Scan for the cell matching the given text and deliver its [x, y] coordinate at center. 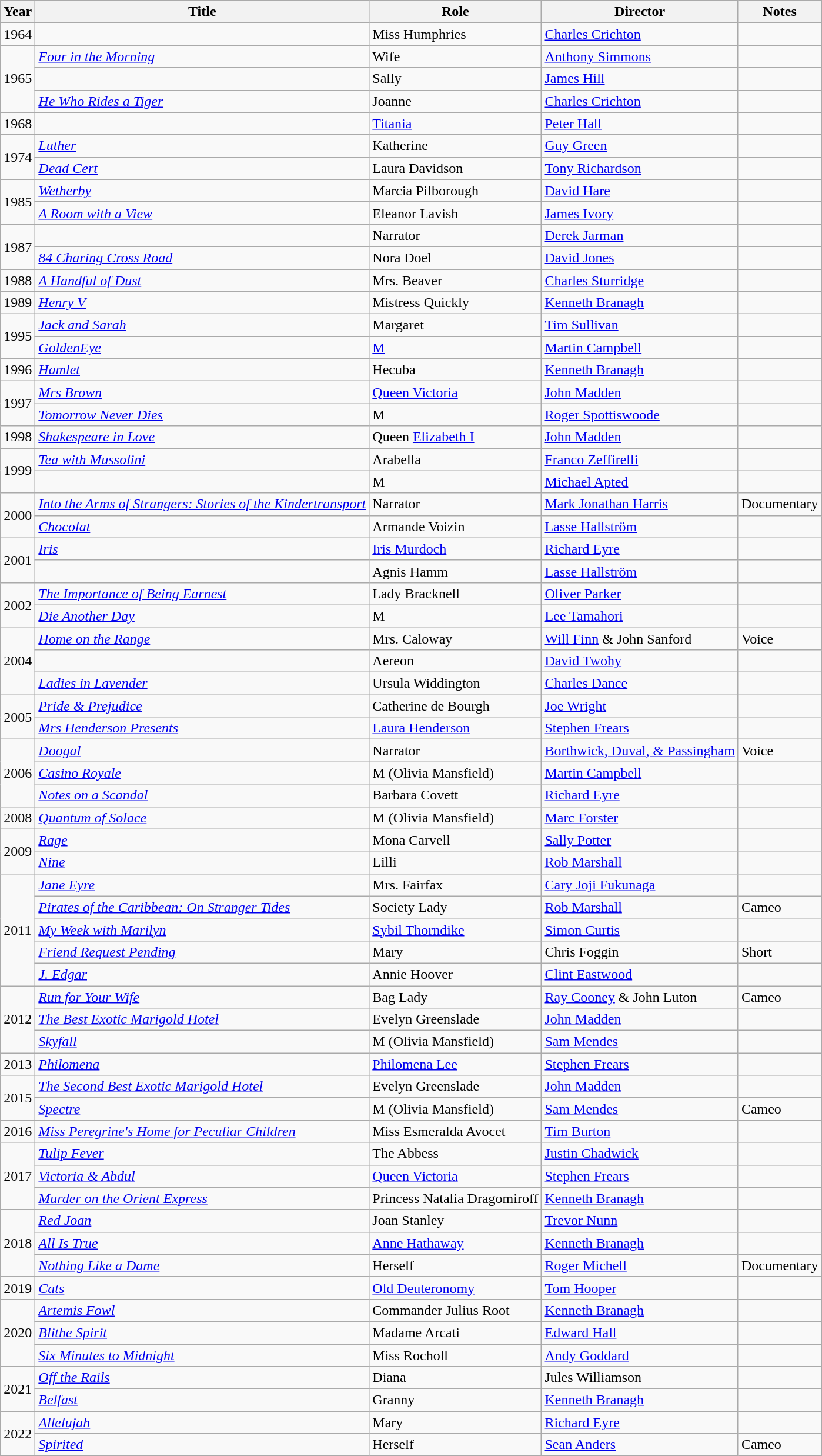
Roger Michell [640, 1265]
2006 [18, 773]
2021 [18, 1389]
The Best Exotic Marigold Hotel [202, 1019]
84 Charing Cross Road [202, 258]
James Ivory [640, 213]
Madame Arcati [455, 1332]
David Twohy [640, 661]
Catherine de Bourgh [455, 706]
Role [455, 12]
Doogal [202, 751]
Six Minutes to Midnight [202, 1355]
2016 [18, 1131]
Anthony Simmons [640, 56]
Pride & Prejudice [202, 706]
A Handful of Dust [202, 281]
Queen Elizabeth I [455, 437]
Mrs Henderson Presents [202, 728]
J. Edgar [202, 974]
Granny [455, 1400]
1965 [18, 79]
Oliver Parker [640, 594]
Jules Williamson [640, 1378]
1995 [18, 336]
Run for Your Wife [202, 997]
Diana [455, 1378]
My Week with Marilyn [202, 929]
Murder on the Orient Express [202, 1198]
Bag Lady [455, 997]
Laura Henderson [455, 728]
Sally [455, 79]
Tony Richardson [640, 168]
Year [18, 12]
Blithe Spirit [202, 1332]
Cats [202, 1288]
Home on the Range [202, 638]
Friend Request Pending [202, 952]
Aereon [455, 661]
Eleanor Lavish [455, 213]
Mona Carvell [455, 840]
2020 [18, 1332]
Simon Curtis [640, 929]
All Is True [202, 1243]
Iris Murdoch [455, 549]
Sean Anders [640, 1445]
1964 [18, 34]
James Hill [640, 79]
Joanne [455, 101]
Mark Jonathan Harris [640, 504]
Tea with Mussolini [202, 459]
Mrs Brown [202, 392]
Derek Jarman [640, 235]
1998 [18, 437]
2002 [18, 605]
2009 [18, 851]
1968 [18, 124]
2004 [18, 661]
Tim Sullivan [640, 325]
Pirates of the Caribbean: On Stranger Tides [202, 907]
Philomena [202, 1064]
Katherine [455, 146]
Chris Foggin [640, 952]
Arabella [455, 459]
Sally Potter [640, 840]
Miss Rocholl [455, 1355]
2017 [18, 1176]
1987 [18, 246]
1996 [18, 370]
Dead Cert [202, 168]
1974 [18, 157]
Lilli [455, 862]
Cary Joji Fukunaga [640, 885]
1988 [18, 281]
The Second Best Exotic Marigold Hotel [202, 1087]
Spirited [202, 1445]
Titania [455, 124]
Four in the Morning [202, 56]
Red Joan [202, 1221]
Guy Green [640, 146]
Jane Eyre [202, 885]
Luther [202, 146]
Mrs. Fairfax [455, 885]
Tim Burton [640, 1131]
Roger Spottiswoode [640, 415]
Title [202, 12]
Skyfall [202, 1042]
1985 [18, 202]
Agnis Hamm [455, 571]
Tom Hooper [640, 1288]
Jack and Sarah [202, 325]
1989 [18, 303]
Sybil Thorndike [455, 929]
David Hare [640, 191]
Clint Eastwood [640, 974]
Mrs. Caloway [455, 638]
Society Lady [455, 907]
2019 [18, 1288]
Henry V [202, 303]
GoldenEye [202, 348]
Shakespeare in Love [202, 437]
Notes on a Scandal [202, 795]
Franco Zeffirelli [640, 459]
Chocolat [202, 527]
Marcia Pilborough [455, 191]
Old Deuteronomy [455, 1288]
Mrs. Beaver [455, 281]
2022 [18, 1434]
2011 [18, 929]
Commander Julius Root [455, 1310]
Barbara Covett [455, 795]
Anne Hathaway [455, 1243]
Nora Doel [455, 258]
Trevor Nunn [640, 1221]
Short [780, 952]
1999 [18, 471]
He Who Rides a Tiger [202, 101]
Justin Chadwick [640, 1154]
Victoria & Abdul [202, 1176]
Tomorrow Never Dies [202, 415]
Into the Arms of Strangers: Stories of the Kindertransport [202, 504]
Tulip Fever [202, 1154]
Allelujah [202, 1422]
Ursula Widdington [455, 684]
Borthwick, Duval, & Passingham [640, 751]
Charles Dance [640, 684]
Off the Rails [202, 1378]
Laura Davidson [455, 168]
Nothing Like a Dame [202, 1265]
Charles Sturridge [640, 281]
2008 [18, 818]
2001 [18, 560]
Miss Esmeralda Avocet [455, 1131]
Notes [780, 12]
Marc Forster [640, 818]
Lady Bracknell [455, 594]
Hecuba [455, 370]
The Abbess [455, 1154]
2013 [18, 1064]
Miss Humphries [455, 34]
Edward Hall [640, 1332]
1997 [18, 404]
Ray Cooney & John Luton [640, 997]
Rage [202, 840]
Wife [455, 56]
Artemis Fowl [202, 1310]
2018 [18, 1243]
2000 [18, 515]
Belfast [202, 1400]
Princess Natalia Dragomiroff [455, 1198]
Ladies in Lavender [202, 684]
Mistress Quickly [455, 303]
Lee Tamahori [640, 616]
Director [640, 12]
Iris [202, 549]
Die Another Day [202, 616]
Andy Goddard [640, 1355]
2012 [18, 1019]
Peter Hall [640, 124]
Miss Peregrine's Home for Peculiar Children [202, 1131]
Armande Voizin [455, 527]
Joan Stanley [455, 1221]
Wetherby [202, 191]
Michael Apted [640, 482]
2005 [18, 717]
Spectre [202, 1109]
Nine [202, 862]
2015 [18, 1098]
Quantum of Solace [202, 818]
David Jones [640, 258]
Will Finn & John Sanford [640, 638]
The Importance of Being Earnest [202, 594]
Margaret [455, 325]
A Room with a View [202, 213]
Hamlet [202, 370]
Annie Hoover [455, 974]
Philomena Lee [455, 1064]
Casino Royale [202, 773]
Joe Wright [640, 706]
